Determine the (X, Y) coordinate at the center of the cell enclosing the given text.  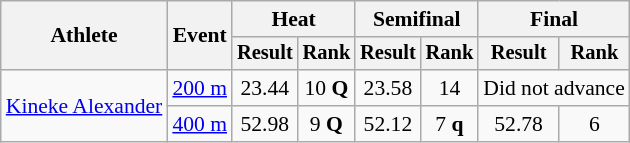
10 Q (327, 88)
6 (594, 124)
Did not advance (554, 88)
Semifinal (416, 19)
52.12 (388, 124)
200 m (200, 88)
52.78 (518, 124)
Heat (294, 19)
23.58 (388, 88)
400 m (200, 124)
14 (450, 88)
Athlete (84, 36)
Event (200, 36)
9 Q (327, 124)
Kineke Alexander (84, 106)
23.44 (265, 88)
Final (554, 19)
52.98 (265, 124)
7 q (450, 124)
